Output the [x, y] coordinate of the center of the cell containing the given text.  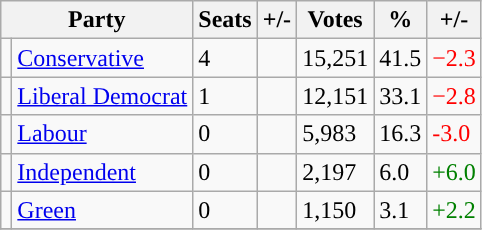
2,197 [336, 172]
Labour [102, 134]
Green [102, 210]
15,251 [336, 58]
+2.2 [454, 210]
3.1 [400, 210]
1,150 [336, 210]
12,151 [336, 96]
1 [225, 96]
% [400, 20]
Independent [102, 172]
6.0 [400, 172]
5,983 [336, 134]
16.3 [400, 134]
−2.3 [454, 58]
Conservative [102, 58]
Party [97, 20]
Votes [336, 20]
33.1 [400, 96]
−2.8 [454, 96]
Liberal Democrat [102, 96]
+6.0 [454, 172]
41.5 [400, 58]
4 [225, 58]
Seats [225, 20]
-3.0 [454, 134]
